Capture the cell that displays the provided text and extract its (x, y) central coordinate. 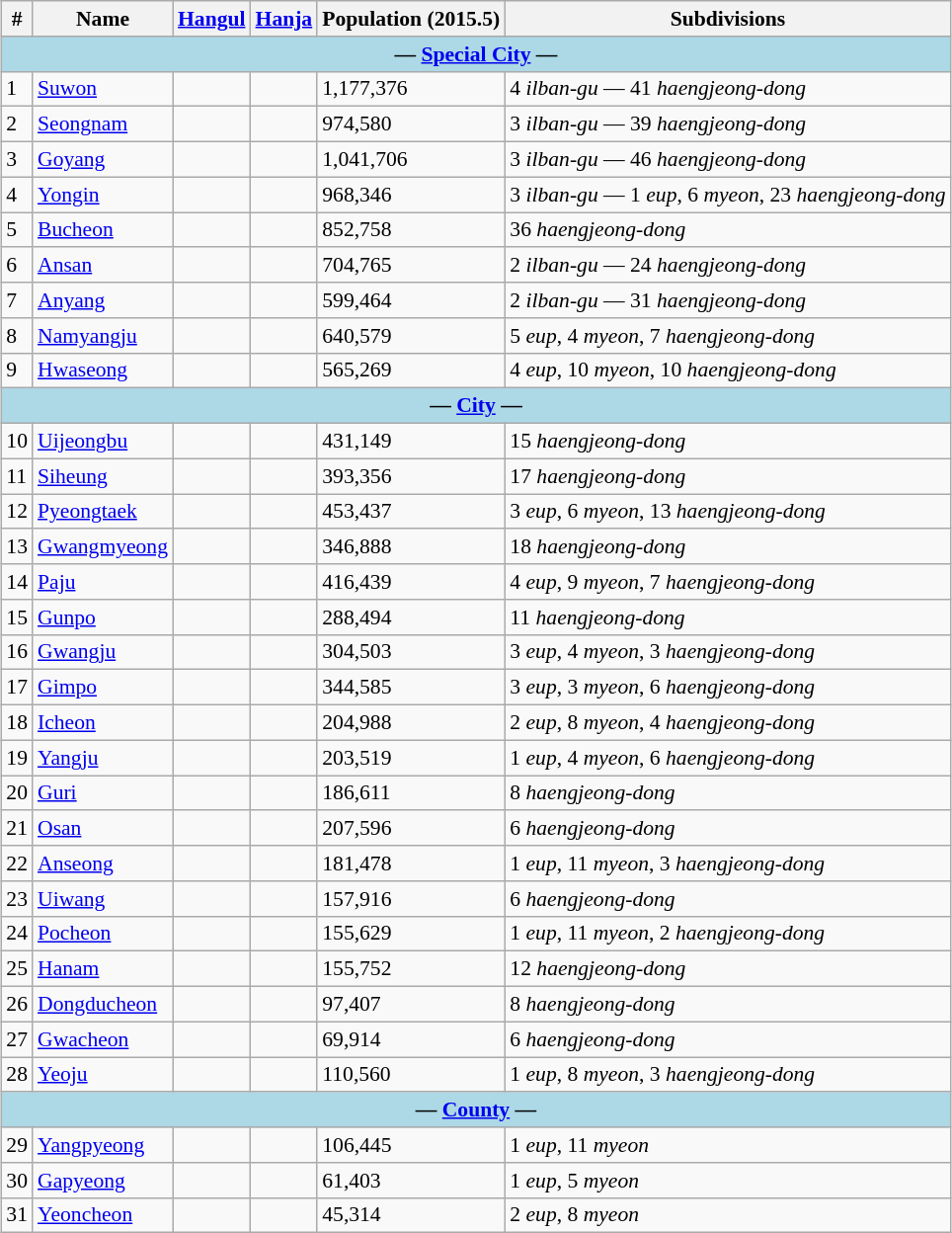
453,437 (411, 512)
204,988 (411, 722)
# (17, 19)
288,494 (411, 616)
Population (2015.5) (411, 19)
203,519 (411, 758)
Suwon (103, 89)
3 ilban-gu — 39 haengjeong-dong (727, 124)
3 ilban-gu — 46 haengjeong-dong (727, 159)
2 ilban-gu — 31 haengjeong-dong (727, 300)
Goyang (103, 159)
Pyeongtaek (103, 512)
17 haengjeong-dong (727, 476)
25 (17, 969)
15 (17, 616)
Yangpyeong (103, 1145)
4 eup, 9 myeon, 7 haengjeong-dong (727, 582)
Gimpo (103, 688)
Yeoju (103, 1075)
565,269 (411, 370)
18 haengjeong-dong (727, 546)
12 haengjeong-dong (727, 969)
22 (17, 863)
2 eup, 8 myeon, 4 haengjeong-dong (727, 722)
23 (17, 898)
Bucheon (103, 229)
2 eup, 8 myeon (727, 1215)
393,356 (411, 476)
Icheon (103, 722)
Anyang (103, 300)
69,914 (411, 1039)
36 haengjeong-dong (727, 229)
4 ilban-gu — 41 haengjeong-dong (727, 89)
Yongin (103, 195)
Uiwang (103, 898)
Subdivisions (727, 19)
1 eup, 4 myeon, 6 haengjeong-dong (727, 758)
344,585 (411, 688)
11 haengjeong-dong (727, 616)
968,346 (411, 195)
1 (17, 89)
19 (17, 758)
45,314 (411, 1215)
Dongducheon (103, 1004)
4 eup, 10 myeon, 10 haengjeong-dong (727, 370)
157,916 (411, 898)
Gwacheon (103, 1039)
3 eup, 3 myeon, 6 haengjeong-dong (727, 688)
28 (17, 1075)
3 (17, 159)
Yangju (103, 758)
186,611 (411, 792)
Seongnam (103, 124)
599,464 (411, 300)
Gwangmyeong (103, 546)
Pocheon (103, 934)
304,503 (411, 652)
416,439 (411, 582)
3 eup, 6 myeon, 13 haengjeong-dong (727, 512)
431,149 (411, 441)
5 eup, 4 myeon, 7 haengjeong-dong (727, 335)
Name (103, 19)
12 (17, 512)
346,888 (411, 546)
Osan (103, 828)
155,752 (411, 969)
Ansan (103, 265)
Hangul (211, 19)
110,560 (411, 1075)
1 eup, 8 myeon, 3 haengjeong-dong (727, 1075)
1 eup, 5 myeon (727, 1180)
3 eup, 4 myeon, 3 haengjeong-dong (727, 652)
29 (17, 1145)
Hwaseong (103, 370)
5 (17, 229)
24 (17, 934)
3 ilban-gu — 1 eup, 6 myeon, 23 haengjeong-dong (727, 195)
Anseong (103, 863)
61,403 (411, 1180)
20 (17, 792)
17 (17, 688)
6 (17, 265)
Gwangju (103, 652)
30 (17, 1180)
4 (17, 195)
Paju (103, 582)
8 (17, 335)
2 (17, 124)
Hanja (284, 19)
Namyangju (103, 335)
26 (17, 1004)
852,758 (411, 229)
11 (17, 476)
Yeoncheon (103, 1215)
16 (17, 652)
1 eup, 11 myeon, 3 haengjeong-dong (727, 863)
181,478 (411, 863)
97,407 (411, 1004)
Siheung (103, 476)
155,629 (411, 934)
Uijeongbu (103, 441)
Gunpo (103, 616)
2 ilban-gu — 24 haengjeong-dong (727, 265)
1,041,706 (411, 159)
974,580 (411, 124)
15 haengjeong-dong (727, 441)
1 eup, 11 myeon, 2 haengjeong-dong (727, 934)
— County — (476, 1110)
— City — (476, 406)
31 (17, 1215)
27 (17, 1039)
9 (17, 370)
1,177,376 (411, 89)
640,579 (411, 335)
10 (17, 441)
21 (17, 828)
106,445 (411, 1145)
14 (17, 582)
Hanam (103, 969)
207,596 (411, 828)
704,765 (411, 265)
Gapyeong (103, 1180)
Guri (103, 792)
13 (17, 546)
18 (17, 722)
— Special City — (476, 53)
1 eup, 11 myeon (727, 1145)
7 (17, 300)
